Pinpoint the cell where the given text exists, returning its [x, y] midpoint coordinate. 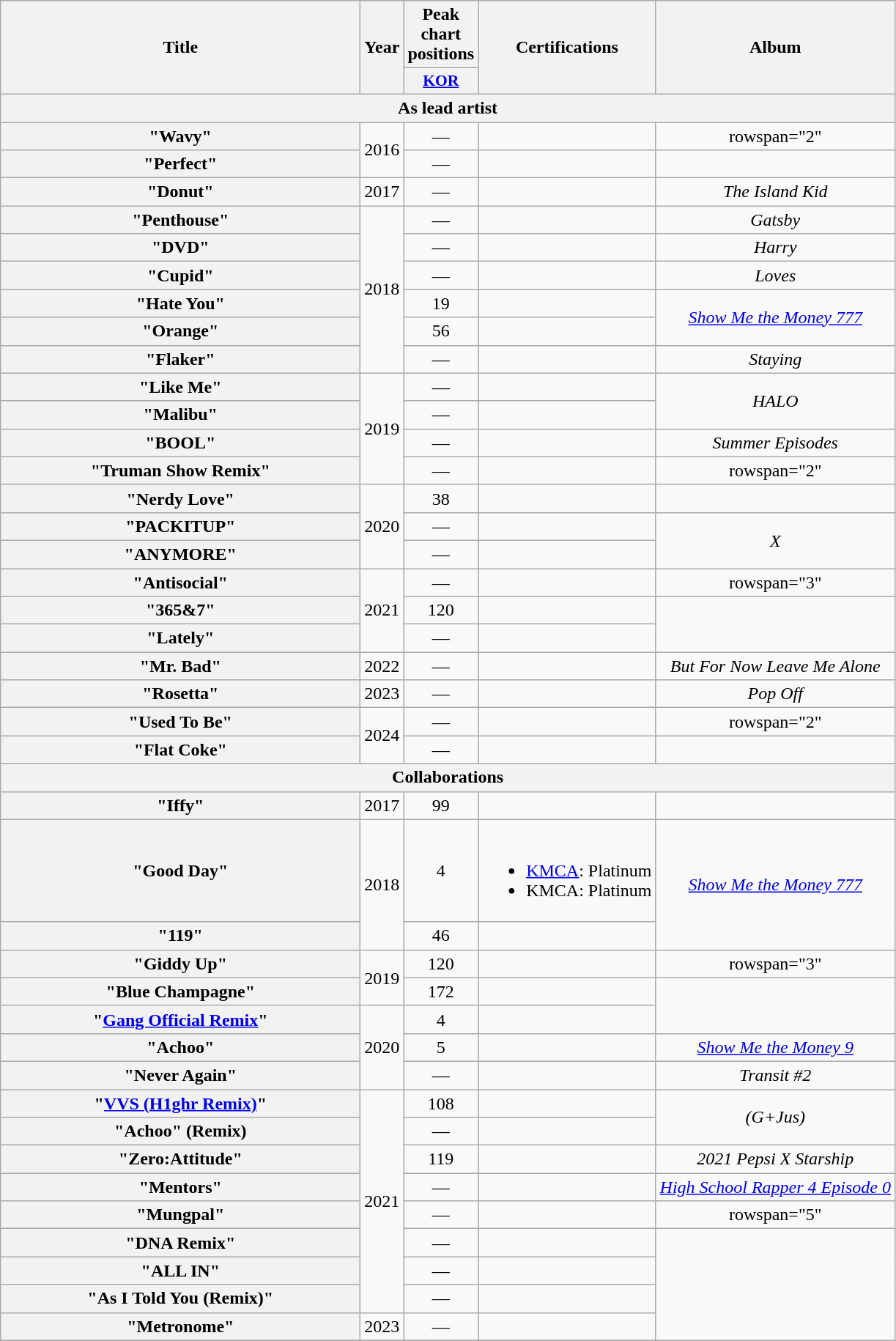
"Gang Official Remix" [180, 1019]
"Truman Show Remix" [180, 470]
Album [775, 48]
"Achoo" [180, 1047]
"Rosetta" [180, 694]
"Perfect" [180, 164]
"PACKITUP" [180, 526]
"Never Again" [180, 1075]
"Giddy Up" [180, 964]
As lead artist [448, 108]
Certifications [567, 48]
2021 Pepsi X Starship [775, 1159]
Title [180, 48]
"ANYMORE" [180, 554]
"Cupid" [180, 276]
"Metronome" [180, 1326]
"Mungpal" [180, 1215]
"As I Told You (Remix)" [180, 1298]
"Zero:Attitude" [180, 1159]
"Malibu" [180, 415]
High School Rapper 4 Episode 0 [775, 1187]
"ALL IN" [180, 1271]
The Island Kid [775, 192]
(G+Jus) [775, 1117]
"VVS (H1ghr Remix)" [180, 1103]
2022 [382, 666]
"Mr. Bad" [180, 666]
Harry [775, 248]
5 [441, 1047]
Pop Off [775, 694]
108 [441, 1103]
"Flaker" [180, 359]
119 [441, 1159]
"Penthouse" [180, 220]
172 [441, 991]
Gatsby [775, 220]
"Flat Coke" [180, 750]
HALO [775, 401]
"Nerdy Love" [180, 498]
"Hate You" [180, 303]
46 [441, 936]
"DNA Remix" [180, 1243]
"Blue Champagne" [180, 991]
2024 [382, 736]
Transit #2 [775, 1075]
"Used To Be" [180, 722]
Show Me the Money 9 [775, 1047]
But For Now Leave Me Alone [775, 666]
38 [441, 498]
"Lately" [180, 638]
19 [441, 303]
"119" [180, 936]
Collaborations [448, 777]
"365&7" [180, 610]
"Iffy" [180, 805]
Year [382, 48]
"Wavy" [180, 136]
Loves [775, 276]
Summer Episodes [775, 443]
2016 [382, 149]
KOR [441, 81]
"Donut" [180, 192]
X [775, 540]
rowspan="5" [775, 1215]
"Orange" [180, 331]
"Antisocial" [180, 583]
99 [441, 805]
Peak chart positions [441, 34]
"Like Me" [180, 387]
Staying [775, 359]
"BOOL" [180, 443]
"DVD" [180, 248]
56 [441, 331]
KMCA: Platinum KMCA: Platinum [567, 871]
"Good Day" [180, 871]
"Achoo" (Remix) [180, 1131]
"Mentors" [180, 1187]
